Pinpoint the cell where the given text exists, returning its (X, Y) midpoint coordinate. 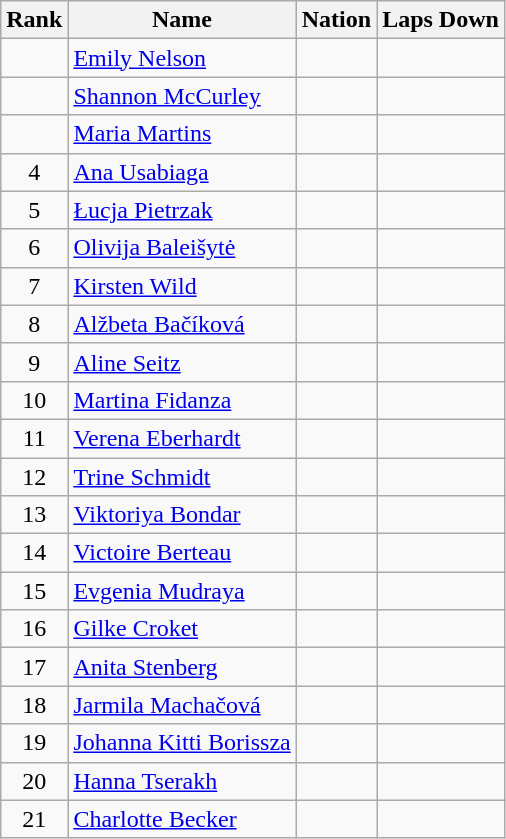
21 (34, 819)
Johanna Kitti Borissza (182, 743)
Verena Eberhardt (182, 438)
Name (182, 20)
13 (34, 515)
Trine Schmidt (182, 477)
Kirsten Wild (182, 286)
14 (34, 553)
15 (34, 591)
Jarmila Machačová (182, 705)
20 (34, 781)
Alžbeta Bačíková (182, 324)
Ana Usabiaga (182, 172)
Evgenia Mudraya (182, 591)
Aline Seitz (182, 362)
Laps Down (441, 20)
8 (34, 324)
Emily Nelson (182, 58)
9 (34, 362)
12 (34, 477)
Shannon McCurley (182, 96)
6 (34, 248)
Victoire Berteau (182, 553)
Viktoriya Bondar (182, 515)
Martina Fidanza (182, 400)
19 (34, 743)
Łucja Pietrzak (182, 210)
Rank (34, 20)
16 (34, 629)
Hanna Tserakh (182, 781)
Nation (336, 20)
Charlotte Becker (182, 819)
17 (34, 667)
Gilke Croket (182, 629)
7 (34, 286)
4 (34, 172)
11 (34, 438)
Olivija Baleišytė (182, 248)
18 (34, 705)
Maria Martins (182, 134)
5 (34, 210)
10 (34, 400)
Anita Stenberg (182, 667)
